Extract the (x, y) coordinate from the center of the cell holding the provided text.  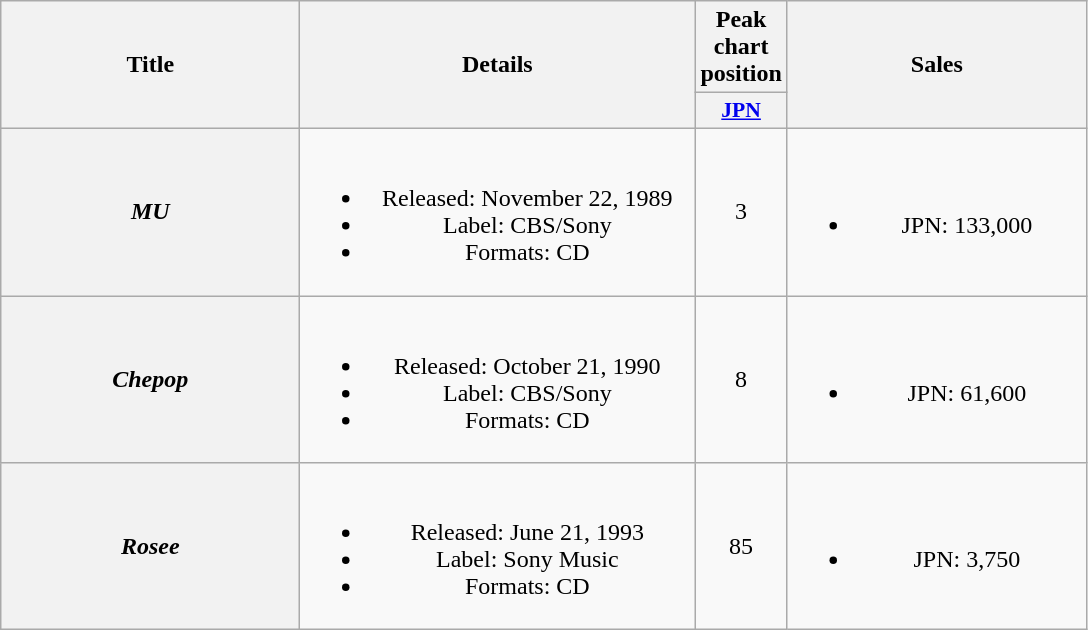
85 (741, 546)
JPN (741, 111)
Title (150, 65)
Chepop (150, 380)
Released: October 21, 1990Label: CBS/SonyFormats: CD (498, 380)
Released: June 21, 1993Label: Sony MusicFormats: CD (498, 546)
8 (741, 380)
JPN: 61,600 (936, 380)
JPN: 3,750 (936, 546)
Released: November 22, 1989Label: CBS/SonyFormats: CD (498, 212)
MU (150, 212)
Sales (936, 65)
Details (498, 65)
JPN: 133,000 (936, 212)
Rosee (150, 546)
3 (741, 212)
Peak chart position (741, 47)
